Pinpoint the cell where the given text exists, returning its (x, y) midpoint coordinate. 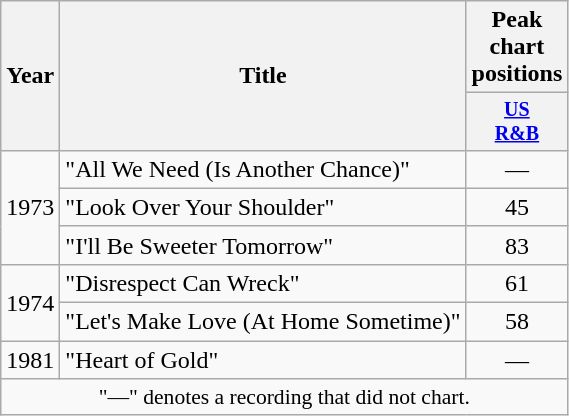
83 (517, 245)
1973 (30, 207)
61 (517, 283)
58 (517, 322)
"Disrespect Can Wreck" (263, 283)
"Heart of Gold" (263, 360)
1974 (30, 302)
USR&B (517, 122)
Peak chart positions (517, 47)
45 (517, 207)
"I'll Be Sweeter Tomorrow" (263, 245)
Title (263, 76)
Year (30, 76)
"Let's Make Love (At Home Sometime)" (263, 322)
"All We Need (Is Another Chance)" (263, 169)
"Look Over Your Shoulder" (263, 207)
"—" denotes a recording that did not chart. (284, 397)
1981 (30, 360)
